Identify which cell holds the provided text, then report its [X, Y] central coordinate. 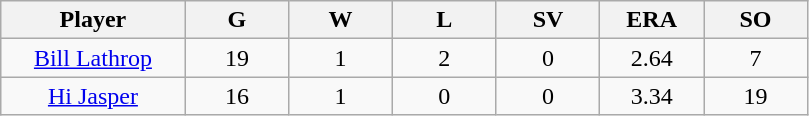
Hi Jasper [93, 96]
G [237, 20]
Player [93, 20]
2.64 [652, 58]
SO [756, 20]
3.34 [652, 96]
7 [756, 58]
SV [548, 20]
L [444, 20]
Bill Lathrop [93, 58]
W [341, 20]
16 [237, 96]
2 [444, 58]
ERA [652, 20]
